Find where the given text appears and provide that cell's center as [X, Y] coordinate. 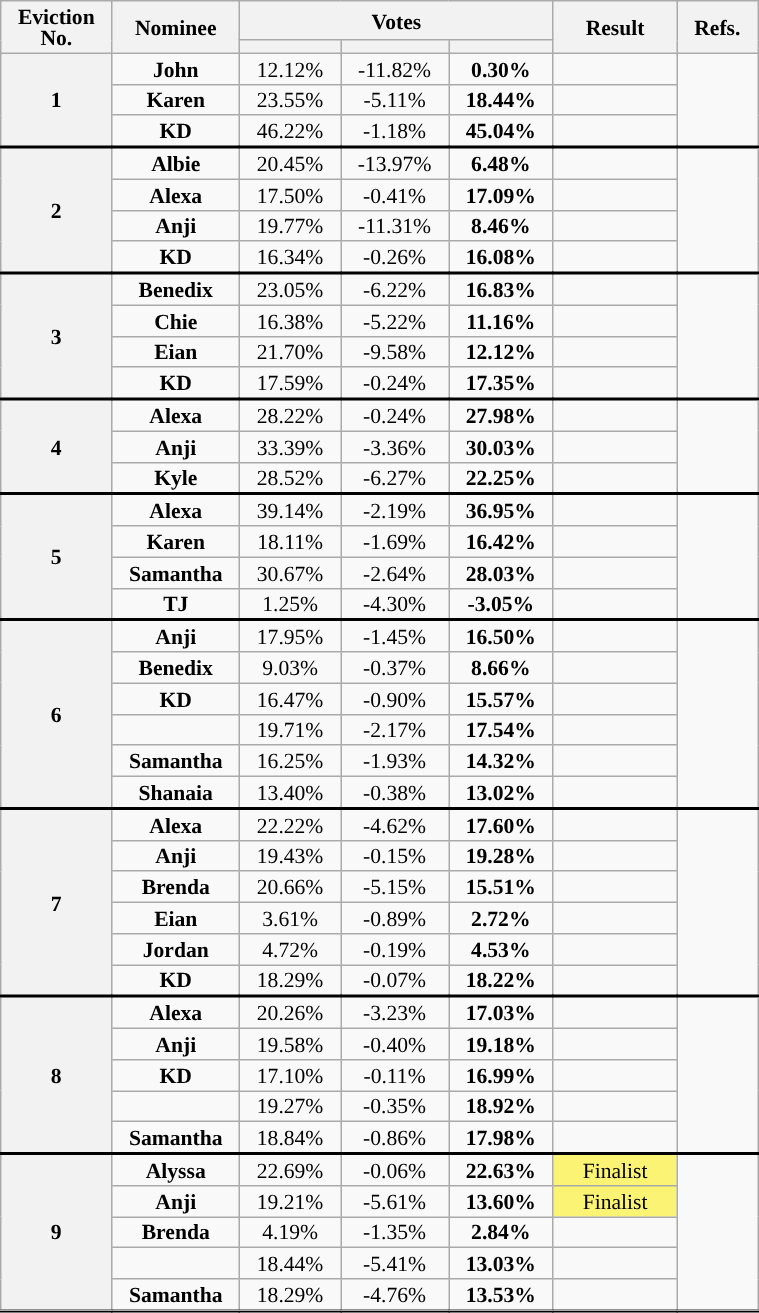
-1.69% [395, 542]
14.32% [501, 762]
Nominee [176, 27]
17.03% [501, 1013]
-0.19% [395, 950]
16.25% [290, 762]
Votes [396, 20]
-3.05% [501, 604]
-5.22% [395, 320]
-9.58% [395, 352]
19.58% [290, 1044]
-1.35% [395, 1232]
9 [56, 1232]
13.60% [501, 1202]
13.40% [290, 793]
5 [56, 557]
Albie [176, 163]
18.22% [501, 981]
17.95% [290, 636]
-1.18% [395, 132]
4.72% [290, 950]
16.50% [501, 636]
Result [615, 27]
-0.86% [395, 1138]
22.22% [290, 825]
-5.15% [395, 888]
4 [56, 446]
16.34% [290, 258]
-0.41% [395, 194]
-0.37% [395, 668]
Kyle [176, 478]
-0.11% [395, 1076]
19.27% [290, 1106]
3.61% [290, 918]
33.39% [290, 446]
Refs. [718, 27]
17.59% [290, 384]
-0.26% [395, 258]
13.53% [501, 1295]
39.14% [290, 510]
19.43% [290, 856]
2.72% [501, 918]
19.77% [290, 226]
-5.11% [395, 100]
-6.27% [395, 478]
17.54% [501, 730]
45.04% [501, 132]
-0.40% [395, 1044]
19.21% [290, 1202]
-4.30% [395, 604]
46.22% [290, 132]
20.45% [290, 163]
30.03% [501, 446]
28.03% [501, 572]
4.53% [501, 950]
-2.17% [395, 730]
2 [56, 210]
16.47% [290, 698]
-3.36% [395, 446]
30.67% [290, 572]
16.83% [501, 289]
Chie [176, 320]
17.50% [290, 194]
8 [56, 1076]
16.99% [501, 1076]
-5.61% [395, 1202]
17.10% [290, 1076]
-5.41% [395, 1264]
TJ [176, 604]
-1.93% [395, 762]
1 [56, 100]
18.84% [290, 1138]
1.25% [290, 604]
16.08% [501, 258]
-4.62% [395, 825]
-2.19% [395, 510]
17.35% [501, 384]
15.57% [501, 698]
13.02% [501, 793]
17.09% [501, 194]
2.84% [501, 1232]
John [176, 68]
20.66% [290, 888]
15.51% [501, 888]
21.70% [290, 352]
-0.89% [395, 918]
19.71% [290, 730]
22.69% [290, 1170]
Eviction No. [56, 27]
-0.35% [395, 1106]
-0.38% [395, 793]
11.16% [501, 320]
17.98% [501, 1138]
28.52% [290, 478]
19.28% [501, 856]
19.18% [501, 1044]
Jordan [176, 950]
-1.45% [395, 636]
16.42% [501, 542]
23.55% [290, 100]
-0.15% [395, 856]
0.30% [501, 68]
-0.90% [395, 698]
Alyssa [176, 1170]
28.22% [290, 415]
-3.23% [395, 1013]
-0.07% [395, 981]
16.38% [290, 320]
-6.22% [395, 289]
8.46% [501, 226]
22.25% [501, 478]
17.60% [501, 825]
-2.64% [395, 572]
18.92% [501, 1106]
3 [56, 336]
20.26% [290, 1013]
7 [56, 903]
-0.06% [395, 1170]
23.05% [290, 289]
-11.82% [395, 68]
36.95% [501, 510]
18.11% [290, 542]
27.98% [501, 415]
8.66% [501, 668]
-4.76% [395, 1295]
13.03% [501, 1264]
4.19% [290, 1232]
6.48% [501, 163]
6 [56, 714]
9.03% [290, 668]
-11.31% [395, 226]
22.63% [501, 1170]
Shanaia [176, 793]
-13.97% [395, 163]
